From the cell containing the given text, extract its center point as [X, Y] coordinate. 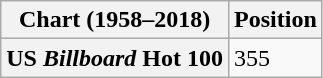
Chart (1958–2018) [115, 20]
US Billboard Hot 100 [115, 58]
355 [276, 58]
Position [276, 20]
